Locate the cell with the specified text and output its (x, y) center coordinate. 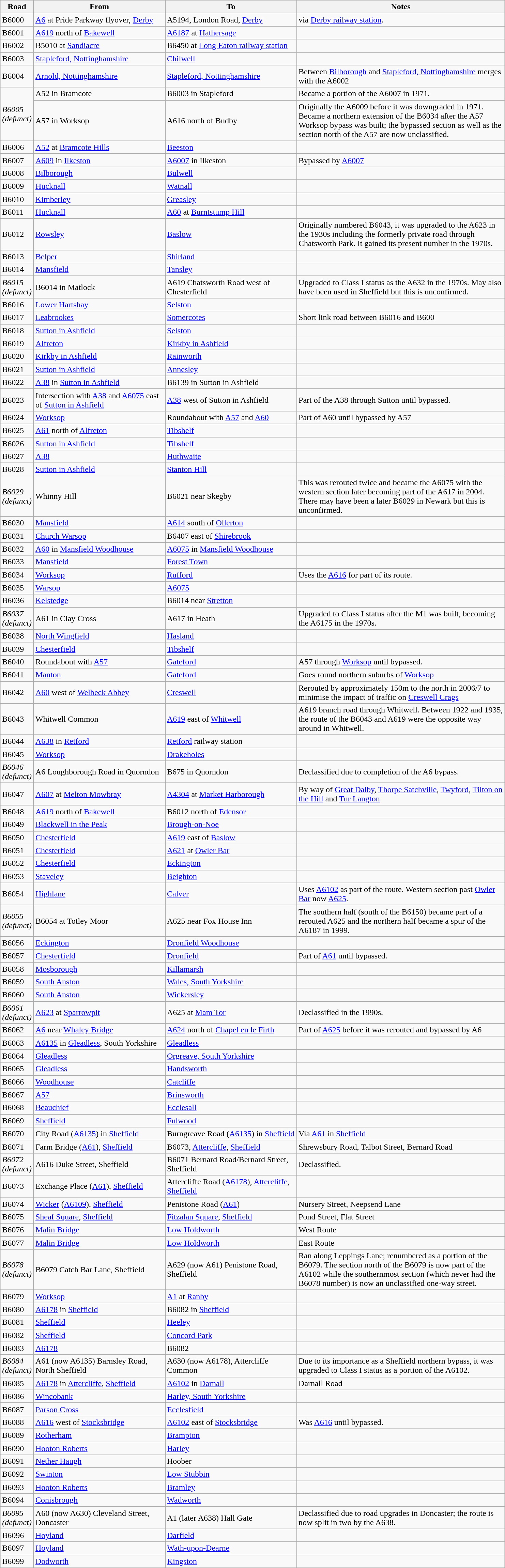
Manton (99, 675)
A6007 in Ilkeston (231, 160)
B6021 (17, 369)
A625 at Mam Tor (231, 1013)
A38 in Sutton in Ashfield (99, 382)
Rowsley (99, 234)
B6060 (17, 995)
Upgraded to Class I status after the M1 was built, becoming the A6175 in the 1970s. (401, 618)
Dronfield (231, 956)
B6074 (17, 1204)
Wicker (A6109), Sheffield (99, 1204)
North Wingfield (99, 636)
B6019 (17, 343)
B6046 (defunct) (17, 772)
East Route (401, 1243)
Harley, South Yorkshire (231, 1396)
Notes (401, 7)
Road (17, 7)
Forest Town (231, 562)
Brampton (231, 1435)
A6 near Whaley Bridge (99, 1030)
B6080 (17, 1309)
B6043 (17, 719)
B6084 (defunct) (17, 1366)
Staveley (99, 876)
B6058 (17, 969)
Handsworth (231, 1069)
B6093 (17, 1487)
Harley (231, 1448)
Darnall Road (401, 1383)
B6075 (17, 1217)
B6033 (17, 562)
Huthwaite (231, 457)
Church Warsop (99, 536)
B6056 (17, 943)
Greasley (231, 199)
B6073, Attercliffe, Sheffield (231, 1147)
Hasland (231, 636)
B6054 (17, 894)
B6030 (17, 523)
Beighton (231, 876)
Part of the A38 through Sutton until bypassed. (401, 400)
B6005 (defunct) (17, 114)
Rerouted by approximately 150m to the north in 2006/7 to minimise the impact of traffic on Creswell Crags (401, 692)
A616 Duke Street, Sheffield (99, 1164)
B6008 (17, 173)
B6078 (defunct) (17, 1270)
Lower Hartshay (99, 305)
Due to its importance as a Sheffield northern bypass, it was upgraded to Class I status as a portion of the A6102. (401, 1366)
B6021 near Skegby (231, 496)
Between Bilborough and Stapleford, Nottinghamshire merges with the A6002 (401, 76)
A607 at Melton Mowbray (99, 794)
B6000 (17, 20)
A619 branch road through Whitwell. Between 1922 and 1935, the route of the B6043 and A619 were the opposite way around in Whitwell. (401, 719)
B6089 (17, 1435)
B6018 (17, 330)
A6 Loughborough Road in Quorndon (99, 772)
B6096 (17, 1535)
B6032 (17, 549)
B6013 (17, 257)
Conisbrough (99, 1500)
Retford railway station (231, 741)
Dodworth (99, 1561)
B6014 in Matlock (99, 287)
B6034 (17, 575)
Upgraded to Class I status as the A632 in the 1970s. May also have been used in Sheffield but this is unconfirmed. (401, 287)
A1 (later A638) Hall Gate (231, 1518)
West Route (401, 1230)
B6061 (defunct) (17, 1013)
A6135 in Gleadless, South Yorkshire (99, 1043)
B6011 (17, 212)
B6036 (17, 601)
A60 (now A630) Cleveland Street, Doncaster (99, 1518)
B6068 (17, 1108)
B6139 in Sutton in Ashfield (231, 382)
B6062 (17, 1030)
Brinsworth (231, 1095)
Rainworth (231, 356)
B6057 (17, 956)
A6075 (231, 588)
B6099 (17, 1561)
Brough-on-Noe (231, 825)
Part of A625 before it was rerouted and bypassed by A6 (401, 1030)
B6048 (17, 812)
Heeley (231, 1322)
Tansley (231, 270)
Mosborough (99, 969)
B6014 near Stretton (231, 601)
A61 (now A6135) Barnsley Road, North Sheffield (99, 1366)
Goes round northern suburbs of Worksop (401, 675)
Part of A60 until bypassed by A57 (401, 417)
Blackwell in the Peak (99, 825)
Exchange Place (A61), Sheffield (99, 1186)
B6038 (17, 636)
A38 west of Sutton in Ashfield (231, 400)
B6054 at Totley Moor (99, 921)
Roundabout with A57 (99, 662)
A6075 in Mansfield Woodhouse (231, 549)
Stanton Hill (231, 470)
A616 west of Stocksbridge (99, 1422)
B6069 (17, 1121)
B6051 (17, 850)
Annesley (231, 369)
Nether Haugh (99, 1461)
Wincobank (99, 1396)
A60 at Burntstump Hill (231, 212)
A619 Chatsworth Road west of Chesterfield (231, 287)
B6027 (17, 457)
Darfield (231, 1535)
B6001 (17, 33)
A52 in Bramcote (99, 94)
Pond Street, Flat Street (401, 1217)
Beeston (231, 147)
A619 east of Whitwell (231, 719)
Wadworth (231, 1500)
The southern half (south of the B6150) became part of a rerouted A625 and the northern half became a spur of the A6187 in 1999. (401, 921)
Dronfield Woodhouse (231, 943)
B6082 in Sheffield (231, 1309)
A60 in Mansfield Woodhouse (99, 549)
B6079 Catch Bar Lane, Sheffield (99, 1270)
B6049 (17, 825)
Kimberley (99, 199)
A617 in Heath (231, 618)
Via A61 in Sheffield (401, 1134)
A57 through Worksop until bypassed. (401, 662)
Hoober (231, 1461)
B6006 (17, 147)
A6102 east of Stocksbridge (231, 1422)
Became a portion of the A6007 in 1971. (401, 94)
Whinny Hill (99, 496)
Alfreton (99, 343)
Shirland (231, 257)
B6059 (17, 982)
B6071 (17, 1147)
Declassified due to road upgrades in Doncaster; the route is now split in two by the A638. (401, 1518)
B6017 (17, 318)
B6022 (17, 382)
Fitzalan Square, Sheffield (231, 1217)
Highlane (99, 894)
Whitwell Common (99, 719)
Sheaf Square, Sheffield (99, 1217)
Attercliffe Road (A6178), Attercliffe, Sheffield (231, 1186)
Declassified due to completion of the A6 bypass. (401, 772)
Wales, South Yorkshire (231, 982)
Chilwell (231, 59)
Concord Park (231, 1335)
Ecclesfield (231, 1409)
B6040 (17, 662)
To (231, 7)
B6047 (17, 794)
B6023 (17, 400)
B6450 at Long Eaton railway station (231, 46)
Parson Cross (99, 1409)
Roundabout with A57 and A60 (231, 417)
B6090 (17, 1448)
A629 (now A61) Penistone Road, Sheffield (231, 1270)
B6004 (17, 76)
Rufford (231, 575)
Beauchief (99, 1108)
B6070 (17, 1134)
B6009 (17, 186)
Wath-upon-Dearne (231, 1548)
B5010 at Sandiacre (99, 46)
B6092 (17, 1474)
Rotherham (99, 1435)
Kingston (231, 1561)
A619 east of Baslow (231, 837)
From (99, 7)
B6081 (17, 1322)
A609 in Ilkeston (99, 160)
B6012 (17, 234)
B6087 (17, 1409)
Shrewsbury Road, Talbot Street, Bernard Road (401, 1147)
Belper (99, 257)
B6076 (17, 1230)
B6039 (17, 649)
B6007 (17, 160)
B6050 (17, 837)
A6178 (99, 1348)
B6079 (17, 1296)
B6407 east of Shirebrook (231, 536)
B6003 in Stapleford (231, 94)
B6028 (17, 470)
B6003 (17, 59)
Part of A61 until bypassed. (401, 956)
A4304 at Market Harborough (231, 794)
B6071 Bernard Road/Bernard Street, Sheffield (231, 1164)
A6102 in Darnall (231, 1383)
Calver (231, 894)
Warsop (99, 588)
B6044 (17, 741)
Killamarsh (231, 969)
Uses A6102 as part of the route. Western section past Owler Bar now A625. (401, 894)
Burngreave Road (A6135) in Sheffield (231, 1134)
B6091 (17, 1461)
A623 at Sparrowpit (99, 1013)
Drakeholes (231, 754)
Baslow (231, 234)
Bulwell (231, 173)
A630 (now A6178), Attercliffe Common (231, 1366)
B6086 (17, 1396)
A625 near Fox House Inn (231, 921)
Swinton (99, 1474)
B6065 (17, 1069)
A60 west of Welbeck Abbey (99, 692)
B6053 (17, 876)
A6 at Pride Parkway flyover, Derby (99, 20)
Arnold, Nottinghamshire (99, 76)
B6016 (17, 305)
B6064 (17, 1056)
B6052 (17, 863)
A6178 in Attercliffe, Sheffield (99, 1383)
Kelstedge (99, 601)
Creswell (231, 692)
B6067 (17, 1095)
Woodhouse (99, 1082)
A57 (99, 1095)
A614 south of Ollerton (231, 523)
B6025 (17, 430)
B6085 (17, 1383)
Bypassed by A6007 (401, 160)
Watnall (231, 186)
A5194, London Road, Derby (231, 20)
B6024 (17, 417)
B6072 (defunct) (17, 1164)
Short link road between B6016 and B600 (401, 318)
B6002 (17, 46)
A1 at Ranby (231, 1296)
B6094 (17, 1500)
Intersection with A38 and A6075 east of Sutton in Ashfield (99, 400)
Bilborough (99, 173)
B6037 (defunct) (17, 618)
B6077 (17, 1243)
A6178 in Sheffield (99, 1309)
B6035 (17, 588)
Nursery Street, Neepsend Lane (401, 1204)
A57 in Worksop (99, 121)
B6095 (defunct) (17, 1518)
B6066 (17, 1082)
Orgreave, South Yorkshire (231, 1056)
B6010 (17, 199)
B6015 (defunct) (17, 287)
B6031 (17, 536)
via Derby railway station. (401, 20)
B6083 (17, 1348)
B6073 (17, 1186)
A38 (99, 457)
A621 at Owler Bar (231, 850)
B6042 (17, 692)
City Road (A6135) in Sheffield (99, 1134)
B6041 (17, 675)
A61 north of Alfreton (99, 430)
B6014 (17, 270)
A61 in Clay Cross (99, 618)
A616 north of Budby (231, 121)
Penistone Road (A61) (231, 1204)
Uses the A616 for part of its route. (401, 575)
B6045 (17, 754)
B6029 (defunct) (17, 496)
A6187 at Hathersage (231, 33)
Low Stubbin (231, 1474)
Ecclesall (231, 1108)
B6088 (17, 1422)
Declassified in the 1990s. (401, 1013)
B6097 (17, 1548)
Farm Bridge (A61), Sheffield (99, 1147)
B6012 north of Edensor (231, 812)
B675 in Quorndon (231, 772)
B6020 (17, 356)
By way of Great Dalby, Thorpe Satchville, Twyford, Tilton on the Hill and Tur Langton (401, 794)
Catcliffe (231, 1082)
Bramley (231, 1487)
Leabrookes (99, 318)
B6055 (defunct) (17, 921)
A52 at Bramcote Hills (99, 147)
B6026 (17, 443)
Declassified. (401, 1164)
Wickersley (231, 995)
Was A616 until bypassed. (401, 1422)
A638 in Retford (99, 741)
Fulwood (231, 1121)
A624 north of Chapel en le Firth (231, 1030)
B6063 (17, 1043)
Somercotes (231, 318)
